Search for the cell housing the specified text and yield its (X, Y) center coordinate. 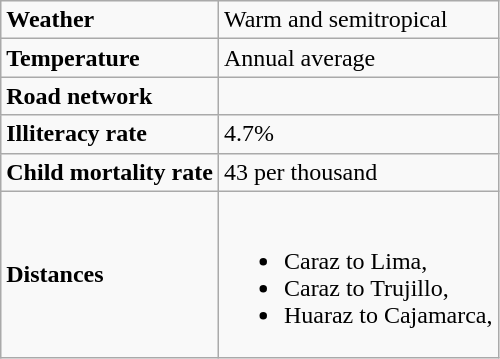
43 per thousand (358, 172)
Road network (110, 96)
Illiteracy rate (110, 134)
Warm and semitropical (358, 20)
Annual average (358, 58)
Caraz to Lima, Caraz to Trujillo, Huaraz to Cajamarca, (358, 274)
Child mortality rate (110, 172)
Distances (110, 274)
4.7% (358, 134)
Weather (110, 20)
Temperature (110, 58)
